Provide the [x, y] coordinate of the cell's center where the given text is located.  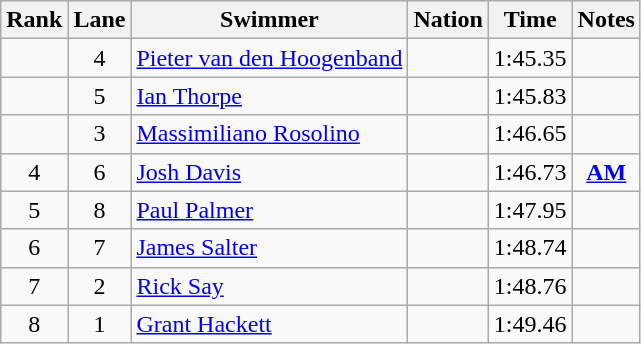
AM [606, 172]
1:45.35 [530, 58]
1:48.74 [530, 248]
Grant Hackett [270, 324]
Massimiliano Rosolino [270, 134]
1:45.83 [530, 96]
1:47.95 [530, 210]
1:46.73 [530, 172]
1:48.76 [530, 286]
Nation [448, 20]
James Salter [270, 248]
1 [100, 324]
Time [530, 20]
1:49.46 [530, 324]
Josh Davis [270, 172]
Rank [34, 20]
Swimmer [270, 20]
Notes [606, 20]
Ian Thorpe [270, 96]
Paul Palmer [270, 210]
Lane [100, 20]
3 [100, 134]
Pieter van den Hoogenband [270, 58]
1:46.65 [530, 134]
2 [100, 286]
Rick Say [270, 286]
